Pinpoint the cell where the given text exists, returning its [X, Y] midpoint coordinate. 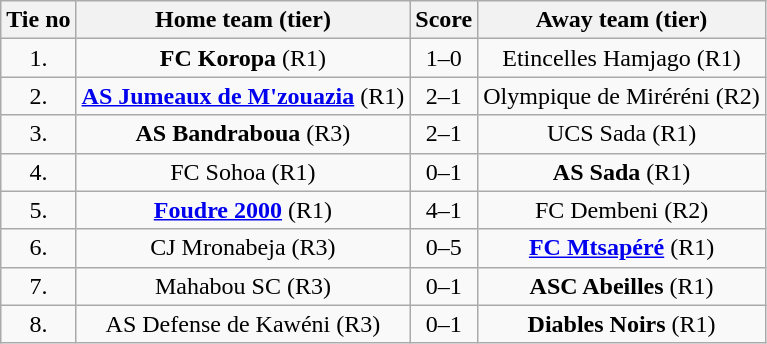
FC Dembeni (R2) [622, 210]
Home team (tier) [243, 20]
8. [38, 324]
ASC Abeilles (R1) [622, 286]
Mahabou SC (R3) [243, 286]
1–0 [444, 58]
Olympique de Miréréni (R2) [622, 96]
AS Jumeaux de M'zouazia (R1) [243, 96]
1. [38, 58]
CJ Mronabeja (R3) [243, 248]
FC Mtsapéré (R1) [622, 248]
Diables Noirs (R1) [622, 324]
2. [38, 96]
Foudre 2000 (R1) [243, 210]
AS Defense de Kawéni (R3) [243, 324]
4–1 [444, 210]
AS Bandraboua (R3) [243, 134]
5. [38, 210]
6. [38, 248]
7. [38, 286]
Tie no [38, 20]
UCS Sada (R1) [622, 134]
Away team (tier) [622, 20]
Etincelles Hamjago (R1) [622, 58]
3. [38, 134]
FC Sohoa (R1) [243, 172]
AS Sada (R1) [622, 172]
4. [38, 172]
Score [444, 20]
0–5 [444, 248]
FC Koropa (R1) [243, 58]
